Detect which cell encompasses the target text, then output its [X, Y] center coordinate. 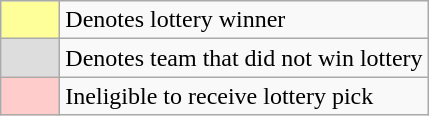
Denotes lottery winner [244, 20]
Denotes team that did not win lottery [244, 58]
Ineligible to receive lottery pick [244, 96]
